Detect which cell encompasses the target text, then output its (x, y) center coordinate. 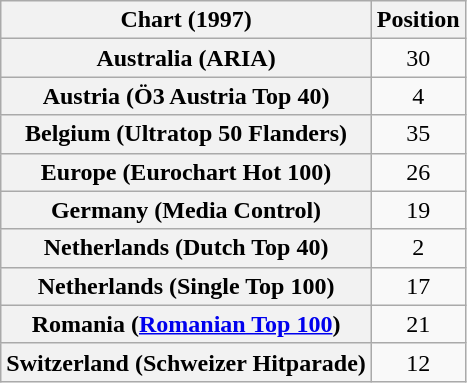
Belgium (Ultratop 50 Flanders) (186, 134)
19 (418, 210)
17 (418, 286)
Australia (ARIA) (186, 58)
4 (418, 96)
Chart (1997) (186, 20)
Romania (Romanian Top 100) (186, 324)
Switzerland (Schweizer Hitparade) (186, 362)
Netherlands (Dutch Top 40) (186, 248)
35 (418, 134)
30 (418, 58)
Germany (Media Control) (186, 210)
2 (418, 248)
Position (418, 20)
21 (418, 324)
26 (418, 172)
12 (418, 362)
Austria (Ö3 Austria Top 40) (186, 96)
Netherlands (Single Top 100) (186, 286)
Europe (Eurochart Hot 100) (186, 172)
